Detect which cell encompasses the target text, then output its (x, y) center coordinate. 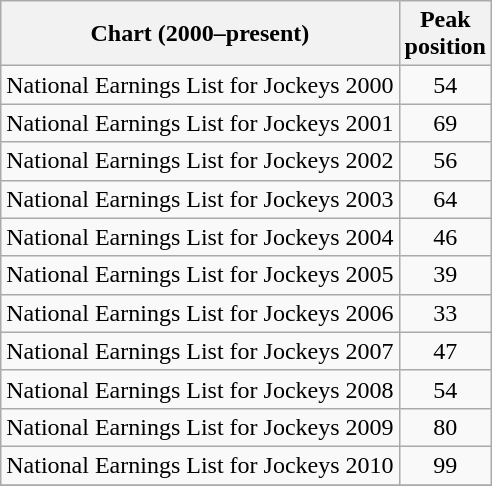
99 (445, 465)
Peakposition (445, 34)
National Earnings List for Jockeys 2009 (200, 427)
Chart (2000–present) (200, 34)
National Earnings List for Jockeys 2010 (200, 465)
National Earnings List for Jockeys 2003 (200, 199)
National Earnings List for Jockeys 2000 (200, 85)
80 (445, 427)
69 (445, 123)
National Earnings List for Jockeys 2008 (200, 389)
National Earnings List for Jockeys 2006 (200, 313)
National Earnings List for Jockeys 2004 (200, 237)
National Earnings List for Jockeys 2005 (200, 275)
33 (445, 313)
64 (445, 199)
56 (445, 161)
47 (445, 351)
46 (445, 237)
National Earnings List for Jockeys 2007 (200, 351)
National Earnings List for Jockeys 2002 (200, 161)
National Earnings List for Jockeys 2001 (200, 123)
39 (445, 275)
